Provide the [x, y] coordinate of the cell's center where the given text is located.  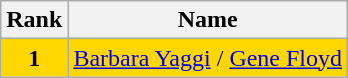
1 [34, 58]
Barbara Yaggi / Gene Floyd [208, 58]
Rank [34, 20]
Name [208, 20]
